Search for the cell housing the specified text and yield its (x, y) center coordinate. 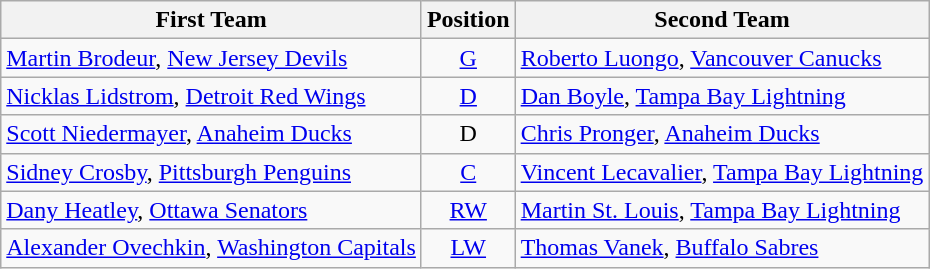
Position (468, 20)
Thomas Vanek, Buffalo Sabres (722, 248)
Vincent Lecavalier, Tampa Bay Lightning (722, 172)
Martin St. Louis, Tampa Bay Lightning (722, 210)
RW (468, 210)
Chris Pronger, Anaheim Ducks (722, 134)
Second Team (722, 20)
Nicklas Lidstrom, Detroit Red Wings (212, 96)
Alexander Ovechkin, Washington Capitals (212, 248)
LW (468, 248)
Dan Boyle, Tampa Bay Lightning (722, 96)
Sidney Crosby, Pittsburgh Penguins (212, 172)
Roberto Luongo, Vancouver Canucks (722, 58)
C (468, 172)
Dany Heatley, Ottawa Senators (212, 210)
Martin Brodeur, New Jersey Devils (212, 58)
Scott Niedermayer, Anaheim Ducks (212, 134)
G (468, 58)
First Team (212, 20)
